Extract the (X, Y) coordinate from the center of the cell holding the provided text.  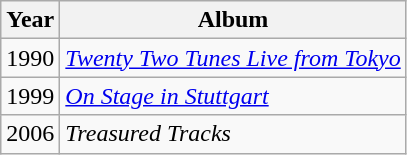
Twenty Two Tunes Live from Tokyo (233, 58)
1999 (30, 96)
Year (30, 20)
On Stage in Stuttgart (233, 96)
1990 (30, 58)
2006 (30, 134)
Album (233, 20)
Treasured Tracks (233, 134)
